Extract the [X, Y] coordinate from the center of the cell holding the provided text.  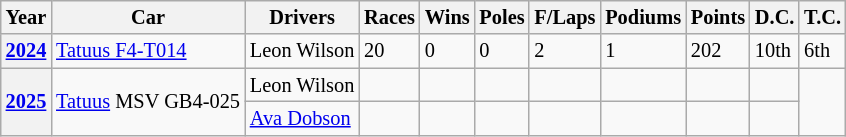
1 [643, 51]
Poles [502, 17]
2025 [26, 102]
F/Laps [564, 17]
10th [774, 51]
Tatuus F4-T014 [148, 51]
Drivers [302, 17]
Year [26, 17]
Tatuus MSV GB4-025 [148, 102]
20 [390, 51]
2024 [26, 51]
Wins [448, 17]
T.C. [822, 17]
Car [148, 17]
Points [718, 17]
D.C. [774, 17]
6th [822, 51]
2 [564, 51]
Ava Dobson [302, 118]
Podiums [643, 17]
Races [390, 17]
202 [718, 51]
